Scan for the cell matching the given text and deliver its (X, Y) coordinate at center. 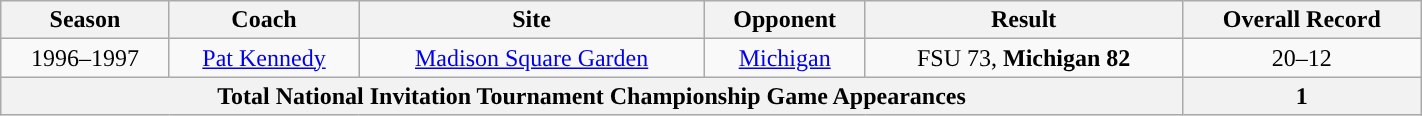
Opponent (784, 20)
Michigan (784, 58)
20–12 (1302, 58)
Total National Invitation Tournament Championship Game Appearances (592, 96)
Result (1024, 20)
Season (85, 20)
Overall Record (1302, 20)
Site (532, 20)
FSU 73, Michigan 82 (1024, 58)
Coach (264, 20)
Madison Square Garden (532, 58)
1 (1302, 96)
1996–1997 (85, 58)
Pat Kennedy (264, 58)
